Find where the given text appears and provide that cell's center as (x, y) coordinate. 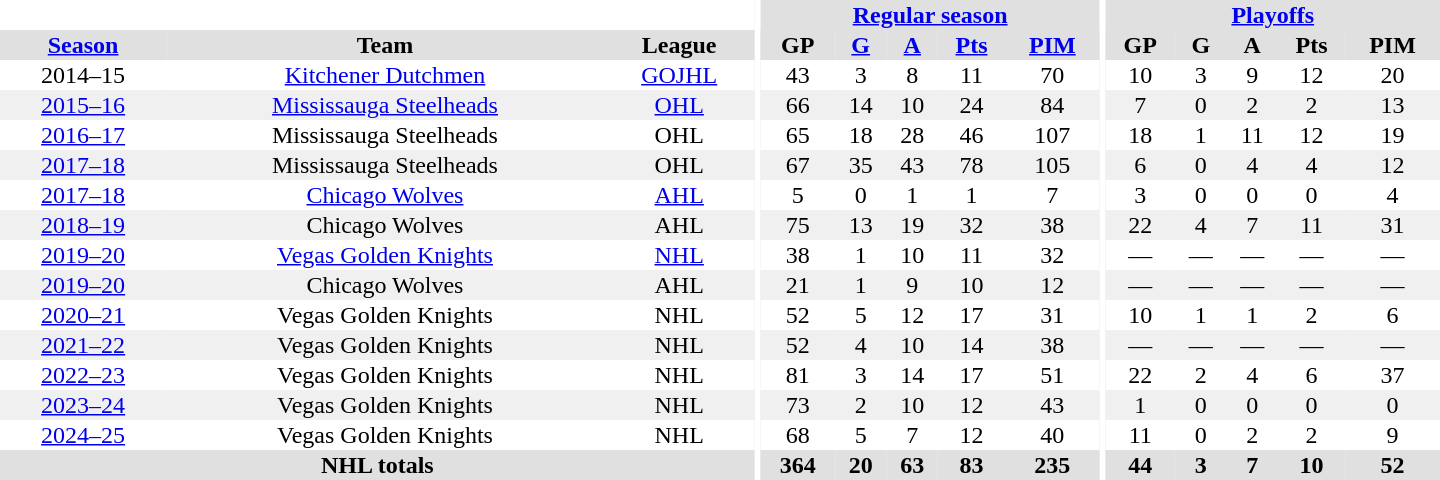
83 (972, 465)
63 (912, 465)
2022–23 (83, 375)
46 (972, 135)
2014–15 (83, 75)
70 (1052, 75)
37 (1392, 375)
Team (385, 45)
24 (972, 105)
40 (1052, 435)
Season (83, 45)
GOJHL (680, 75)
105 (1052, 165)
73 (798, 405)
364 (798, 465)
68 (798, 435)
107 (1052, 135)
2021–22 (83, 345)
35 (861, 165)
League (680, 45)
67 (798, 165)
2023–24 (83, 405)
235 (1052, 465)
NHL totals (378, 465)
2020–21 (83, 315)
2024–25 (83, 435)
Regular season (930, 15)
8 (912, 75)
51 (1052, 375)
Playoffs (1273, 15)
21 (798, 285)
75 (798, 225)
2018–19 (83, 225)
81 (798, 375)
65 (798, 135)
78 (972, 165)
28 (912, 135)
2015–16 (83, 105)
Kitchener Dutchmen (385, 75)
44 (1140, 465)
84 (1052, 105)
2016–17 (83, 135)
66 (798, 105)
